Output the [x, y] coordinate of the center of the cell containing the given text.  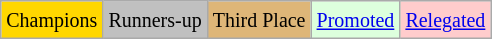
Champions [52, 20]
Runners-up [155, 20]
Relegated [446, 20]
Third Place [259, 20]
Promoted [356, 20]
